Return the (x, y) coordinate for the center point of the cell that contains the specified text.  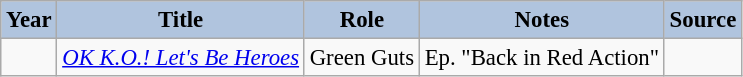
Source (702, 20)
Green Guts (362, 58)
Role (362, 20)
OK K.O.! Let's Be Heroes (180, 58)
Ep. "Back in Red Action" (542, 58)
Notes (542, 20)
Title (180, 20)
Year (29, 20)
